Determine the [x, y] coordinate at the center of the cell enclosing the given text.  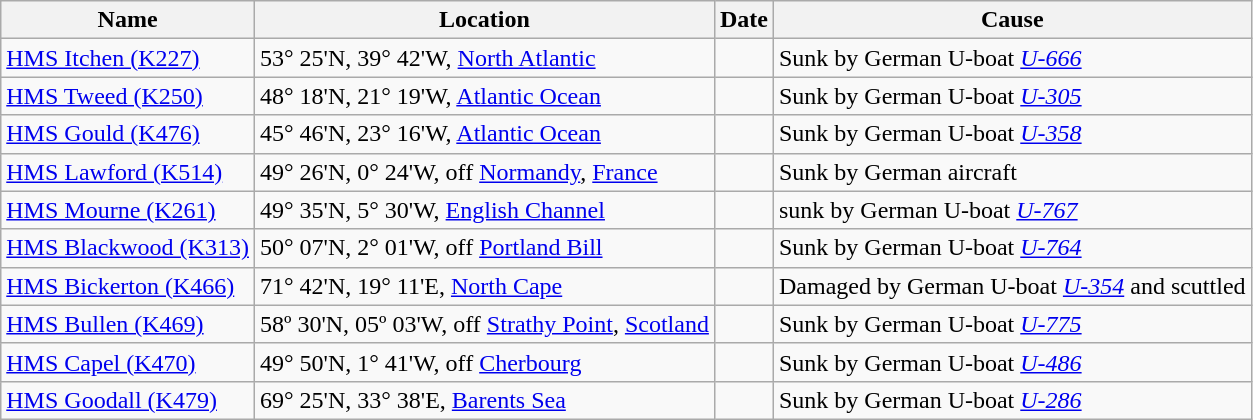
58º 30'N, 05º 03'W, off Strathy Point, Scotland [484, 324]
HMS Goodall (K479) [128, 400]
Damaged by German U-boat U-354 and scuttled [1012, 286]
HMS Capel (K470) [128, 362]
48° 18'N, 21° 19'W, Atlantic Ocean [484, 96]
69° 25'N, 33° 38'E, Barents Sea [484, 400]
sunk by German U-boat U-767 [1012, 210]
HMS Bickerton (K466) [128, 286]
HMS Itchen (K227) [128, 58]
Location [484, 20]
Sunk by German U-boat U-305 [1012, 96]
Name [128, 20]
Sunk by German U-boat U-286 [1012, 400]
Cause [1012, 20]
HMS Tweed (K250) [128, 96]
49° 50'N, 1° 41'W, off Cherbourg [484, 362]
50° 07'N, 2° 01'W, off Portland Bill [484, 248]
Sunk by German U-boat U-666 [1012, 58]
Sunk by German U-boat U-358 [1012, 134]
Sunk by German U-boat U-764 [1012, 248]
HMS Mourne (K261) [128, 210]
71° 42'N, 19° 11'E, North Cape [484, 286]
HMS Bullen (K469) [128, 324]
Date [744, 20]
HMS Blackwood (K313) [128, 248]
HMS Gould (K476) [128, 134]
HMS Lawford (K514) [128, 172]
45° 46'N, 23° 16'W, Atlantic Ocean [484, 134]
49° 26'N, 0° 24'W, off Normandy, France [484, 172]
Sunk by German U-boat U-775 [1012, 324]
Sunk by German aircraft [1012, 172]
53° 25'N, 39° 42'W, North Atlantic [484, 58]
49° 35'N, 5° 30'W, English Channel [484, 210]
Sunk by German U-boat U-486 [1012, 362]
